Pinpoint the cell where the given text exists, returning its [x, y] midpoint coordinate. 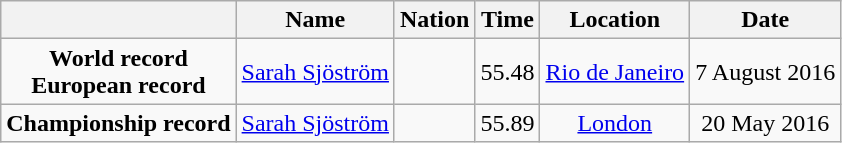
55.48 [508, 72]
Championship record [118, 123]
Date [766, 20]
Name [315, 20]
7 August 2016 [766, 72]
World recordEuropean record [118, 72]
Time [508, 20]
Rio de Janeiro [615, 72]
Nation [434, 20]
20 May 2016 [766, 123]
London [615, 123]
55.89 [508, 123]
Location [615, 20]
